Locate the cell with the specified text and output its (X, Y) center coordinate. 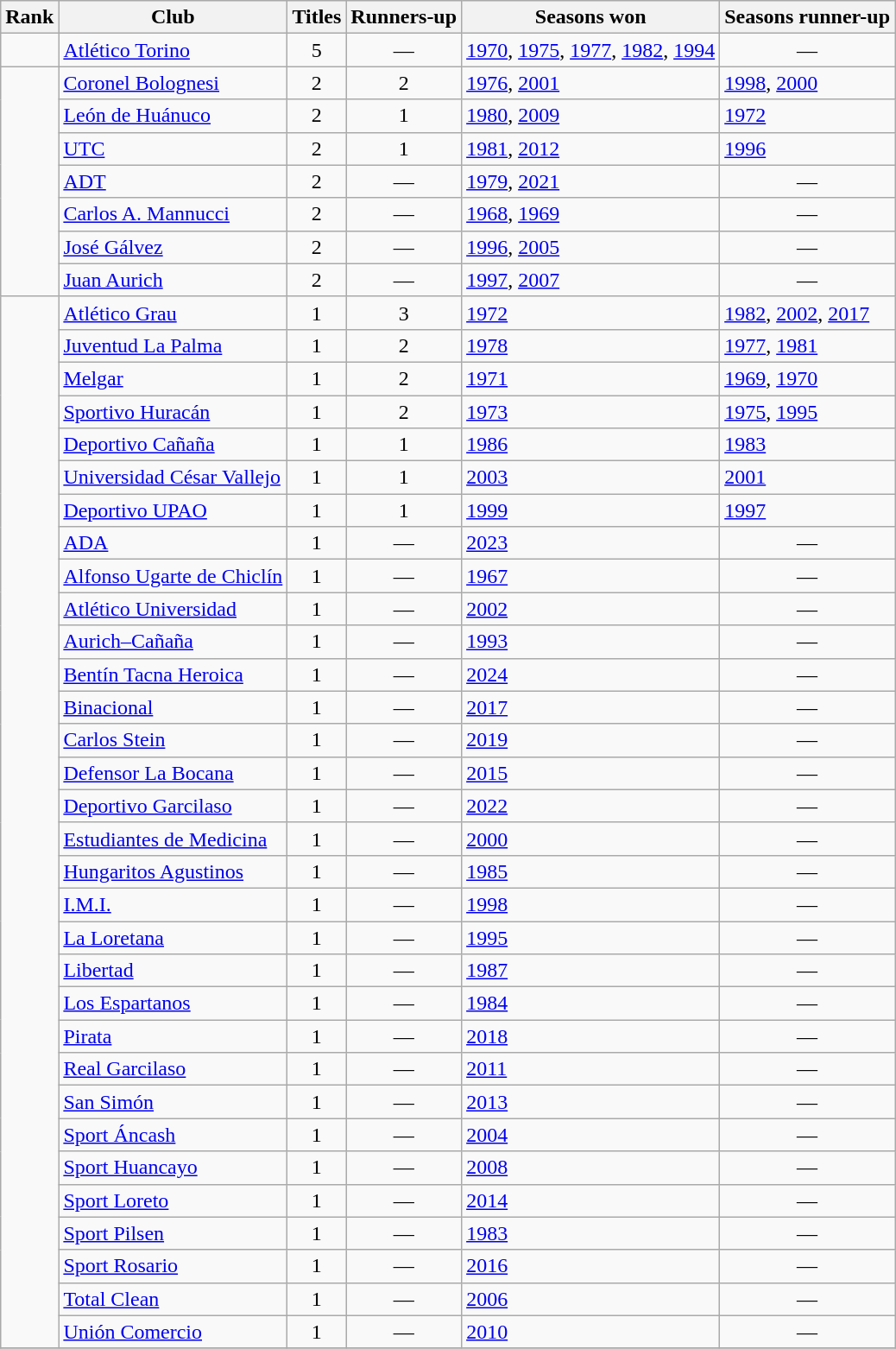
José Gálvez (173, 247)
2022 (590, 806)
1975, 1995 (808, 412)
1987 (590, 971)
Aurich–Cañaña (173, 642)
Real Garcilaso (173, 1069)
1986 (590, 445)
1976, 2001 (590, 83)
Deportivo Cañaña (173, 445)
1997 (808, 510)
Sport Pilsen (173, 1233)
Los Espartanos (173, 1004)
Hungaritos Agustinos (173, 871)
Estudiantes de Medicina (173, 839)
1999 (590, 510)
2019 (590, 740)
Sport Loreto (173, 1200)
ADA (173, 543)
1985 (590, 871)
Sportivo Huracán (173, 412)
Bentín Tacna Heroica (173, 674)
1979, 2021 (590, 181)
1977, 1981 (808, 345)
UTC (173, 149)
1967 (590, 576)
2010 (590, 1332)
1969, 1970 (808, 378)
2024 (590, 674)
2008 (590, 1168)
Carlos Stein (173, 740)
I.M.I. (173, 904)
1996 (808, 149)
2013 (590, 1102)
Rank (29, 17)
2000 (590, 839)
ADT (173, 181)
2002 (590, 609)
Universidad César Vallejo (173, 478)
Melgar (173, 378)
2018 (590, 1036)
1980, 2009 (590, 116)
Atlético Torino (173, 50)
Binacional (173, 707)
1982, 2002, 2017 (808, 313)
Unión Comercio (173, 1332)
Libertad (173, 971)
1970, 1975, 1977, 1982, 1994 (590, 50)
1993 (590, 642)
Atlético Grau (173, 313)
Total Clean (173, 1299)
2015 (590, 773)
2006 (590, 1299)
Coronel Bolognesi (173, 83)
1995 (590, 937)
Deportivo Garcilaso (173, 806)
Sport Huancayo (173, 1168)
Sport Rosario (173, 1266)
1973 (590, 412)
2011 (590, 1069)
Juventud La Palma (173, 345)
Seasons runner-up (808, 17)
1998, 2000 (808, 83)
Pirata (173, 1036)
2014 (590, 1200)
La Loretana (173, 937)
Carlos A. Mannucci (173, 214)
Sport Áncash (173, 1135)
Atlético Universidad (173, 609)
Defensor La Bocana (173, 773)
1968, 1969 (590, 214)
1997, 2007 (590, 280)
1998 (590, 904)
3 (404, 313)
Deportivo UPAO (173, 510)
1984 (590, 1004)
1978 (590, 345)
Runners-up (404, 17)
2016 (590, 1266)
Alfonso Ugarte de Chiclín (173, 576)
2003 (590, 478)
Seasons won (590, 17)
2001 (808, 478)
5 (317, 50)
1996, 2005 (590, 247)
San Simón (173, 1102)
Juan Aurich (173, 280)
León de Huánuco (173, 116)
1981, 2012 (590, 149)
Club (173, 17)
2004 (590, 1135)
1971 (590, 378)
2023 (590, 543)
2017 (590, 707)
Titles (317, 17)
